Provide the [X, Y] coordinate of the cell's center where the given text is located.  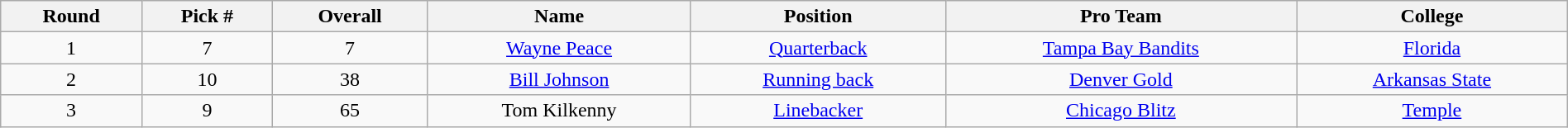
Pick # [207, 17]
Florida [1432, 48]
Round [71, 17]
Linebacker [818, 111]
Chicago Blitz [1121, 111]
Position [818, 17]
Tampa Bay Bandits [1121, 48]
Temple [1432, 111]
Quarterback [818, 48]
Overall [350, 17]
1 [71, 48]
38 [350, 79]
Pro Team [1121, 17]
Running back [818, 79]
Name [559, 17]
Tom Kilkenny [559, 111]
College [1432, 17]
Arkansas State [1432, 79]
9 [207, 111]
3 [71, 111]
2 [71, 79]
Denver Gold [1121, 79]
65 [350, 111]
10 [207, 79]
Bill Johnson [559, 79]
Wayne Peace [559, 48]
